Identify which cell holds the provided text, then report its (x, y) central coordinate. 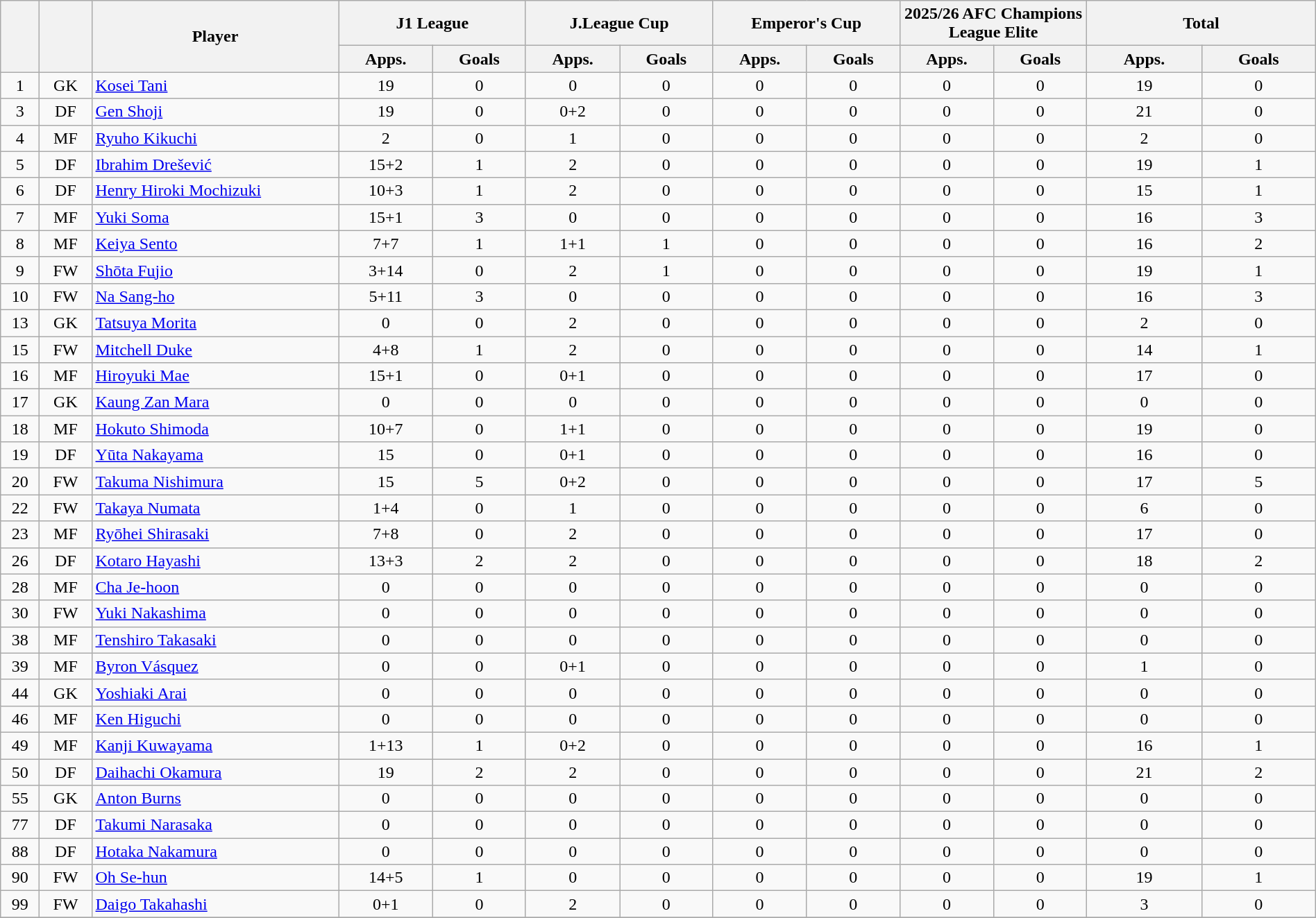
Cha Je-hoon (215, 587)
Anton Burns (215, 799)
Mitchell Duke (215, 349)
39 (20, 666)
13+3 (386, 561)
Takaya Numata (215, 508)
Hokuto Shimoda (215, 429)
Yuki Nakashima (215, 613)
46 (20, 719)
J.League Cup (619, 24)
44 (20, 692)
49 (20, 745)
55 (20, 799)
23 (20, 534)
7+8 (386, 534)
Byron Vásquez (215, 666)
20 (20, 482)
Tenshiro Takasaki (215, 640)
88 (20, 851)
22 (20, 508)
Hotaka Nakamura (215, 851)
Yoshiaki Arai (215, 692)
Keiya Sento (215, 244)
10+3 (386, 191)
Ibrahim Drešević (215, 164)
14 (1144, 349)
J1 League (432, 24)
Gen Shoji (215, 112)
38 (20, 640)
4 (20, 138)
Emperor's Cup (807, 24)
90 (20, 878)
Henry Hiroki Mochizuki (215, 191)
2025/26 AFC Champions League Elite (993, 24)
14+5 (386, 878)
50 (20, 772)
15+2 (386, 164)
7 (20, 217)
28 (20, 587)
1+4 (386, 508)
30 (20, 613)
9 (20, 270)
Hiroyuki Mae (215, 376)
Yūta Nakayama (215, 455)
Oh Se-hun (215, 878)
Total (1201, 24)
Ken Higuchi (215, 719)
26 (20, 561)
Daigo Takahashi (215, 904)
Shōta Fujio (215, 270)
Kaung Zan Mara (215, 402)
Daihachi Okamura (215, 772)
10+7 (386, 429)
Takumi Narasaka (215, 825)
8 (20, 244)
Yuki Soma (215, 217)
99 (20, 904)
3+14 (386, 270)
Kosei Tani (215, 85)
10 (20, 296)
Kotaro Hayashi (215, 561)
Player (215, 36)
13 (20, 323)
5+11 (386, 296)
Kanji Kuwayama (215, 745)
4+8 (386, 349)
Na Sang-ho (215, 296)
1+13 (386, 745)
7+7 (386, 244)
Ryuho Kikuchi (215, 138)
Ryōhei Shirasaki (215, 534)
77 (20, 825)
Takuma Nishimura (215, 482)
Tatsuya Morita (215, 323)
